For the text-containing cell, return its midpoint in (x, y) coordinate format. 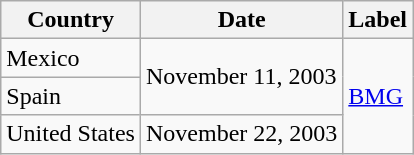
Spain (71, 96)
Mexico (71, 58)
BMG (378, 96)
Country (71, 20)
November 22, 2003 (241, 134)
Label (378, 20)
Date (241, 20)
November 11, 2003 (241, 77)
United States (71, 134)
